Find where the given text appears and provide that cell's center as (X, Y) coordinate. 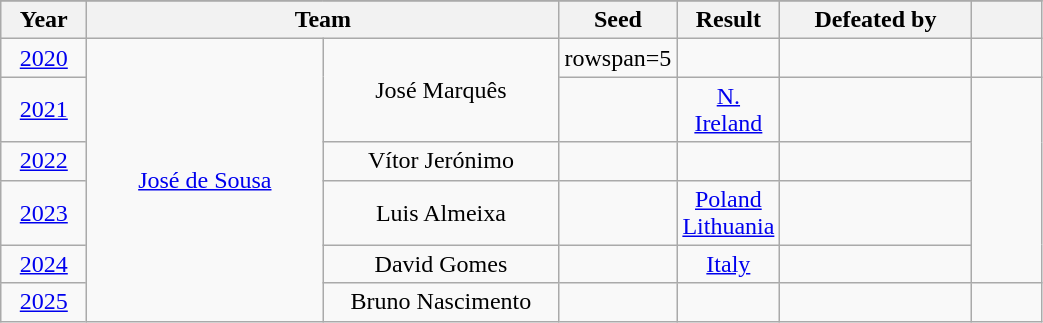
2021 (44, 110)
2023 (44, 212)
Result (728, 20)
José Marquês (441, 90)
rowspan=5 (618, 58)
2024 (44, 264)
Year (44, 20)
Vítor Jerónimo (441, 161)
José de Sousa (205, 180)
Defeated by (876, 20)
2025 (44, 302)
Luis Almeixa (441, 212)
Seed (618, 20)
Poland Lithuania (728, 212)
N. Ireland (728, 110)
Team (323, 20)
2022 (44, 161)
2020 (44, 58)
Italy (728, 264)
David Gomes (441, 264)
Bruno Nascimento (441, 302)
